Locate the cell with the specified text and output its [x, y] center coordinate. 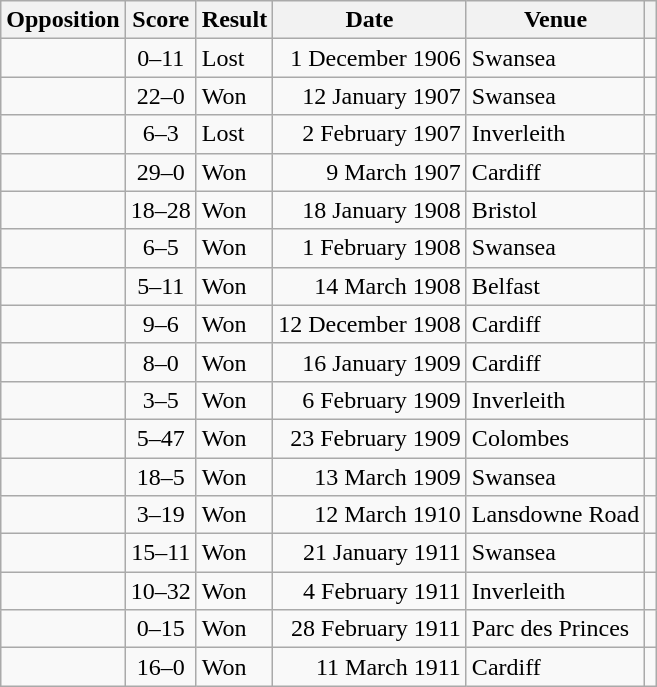
10–32 [160, 591]
Date [370, 20]
Venue [555, 20]
6 February 1909 [370, 400]
8–0 [160, 362]
18–28 [160, 210]
5–47 [160, 438]
3–5 [160, 400]
29–0 [160, 172]
0–11 [160, 58]
Colombes [555, 438]
Bristol [555, 210]
3–19 [160, 515]
Score [160, 20]
5–11 [160, 286]
Belfast [555, 286]
12 December 1908 [370, 324]
6–5 [160, 248]
16 January 1909 [370, 362]
Parc des Princes [555, 629]
9–6 [160, 324]
23 February 1909 [370, 438]
Opposition [63, 20]
4 February 1911 [370, 591]
12 March 1910 [370, 515]
Lansdowne Road [555, 515]
15–11 [160, 553]
1 December 1906 [370, 58]
21 January 1911 [370, 553]
6–3 [160, 134]
0–15 [160, 629]
Result [234, 20]
22–0 [160, 96]
11 March 1911 [370, 667]
13 March 1909 [370, 477]
1 February 1908 [370, 248]
16–0 [160, 667]
9 March 1907 [370, 172]
18 January 1908 [370, 210]
28 February 1911 [370, 629]
14 March 1908 [370, 286]
18–5 [160, 477]
12 January 1907 [370, 96]
2 February 1907 [370, 134]
